Identify which cell holds the provided text, then report its [x, y] central coordinate. 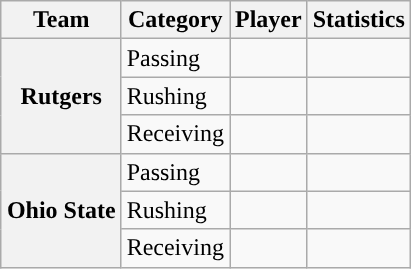
Player [269, 20]
Category [175, 20]
Statistics [358, 20]
Rutgers [61, 96]
Team [61, 20]
Ohio State [61, 210]
